Capture the cell that displays the provided text and extract its [x, y] central coordinate. 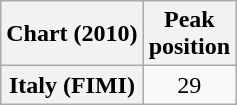
29 [189, 85]
Chart (2010) [72, 34]
Italy (FIMI) [72, 85]
Peak position [189, 34]
